Return [x, y] of the center of cell containing provided text 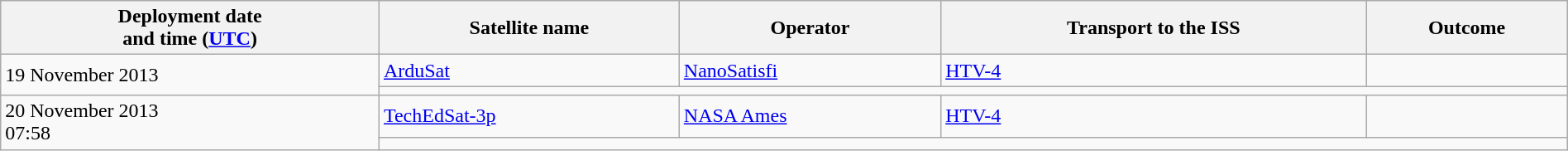
19 November 2013 [190, 75]
20 November 2013 07:58 [190, 123]
NASA Ames [810, 116]
TechEdSat-3p [529, 116]
Outcome [1467, 28]
Deployment dateand time (UTC) [190, 28]
Satellite name [529, 28]
ArduSat [529, 71]
Operator [810, 28]
Transport to the ISS [1154, 28]
NanoSatisfi [810, 71]
